Provide the [x, y] coordinate of the cell's center where the given text is located.  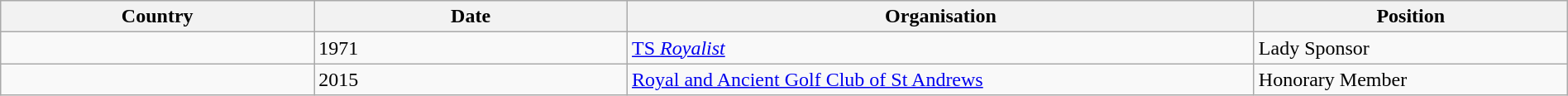
Position [1411, 17]
Date [471, 17]
Organisation [941, 17]
Royal and Ancient Golf Club of St Andrews [941, 79]
1971 [471, 48]
Lady Sponsor [1411, 48]
Honorary Member [1411, 79]
Country [157, 17]
TS Royalist [941, 48]
2015 [471, 79]
